Return [x, y] of the center of cell containing provided text 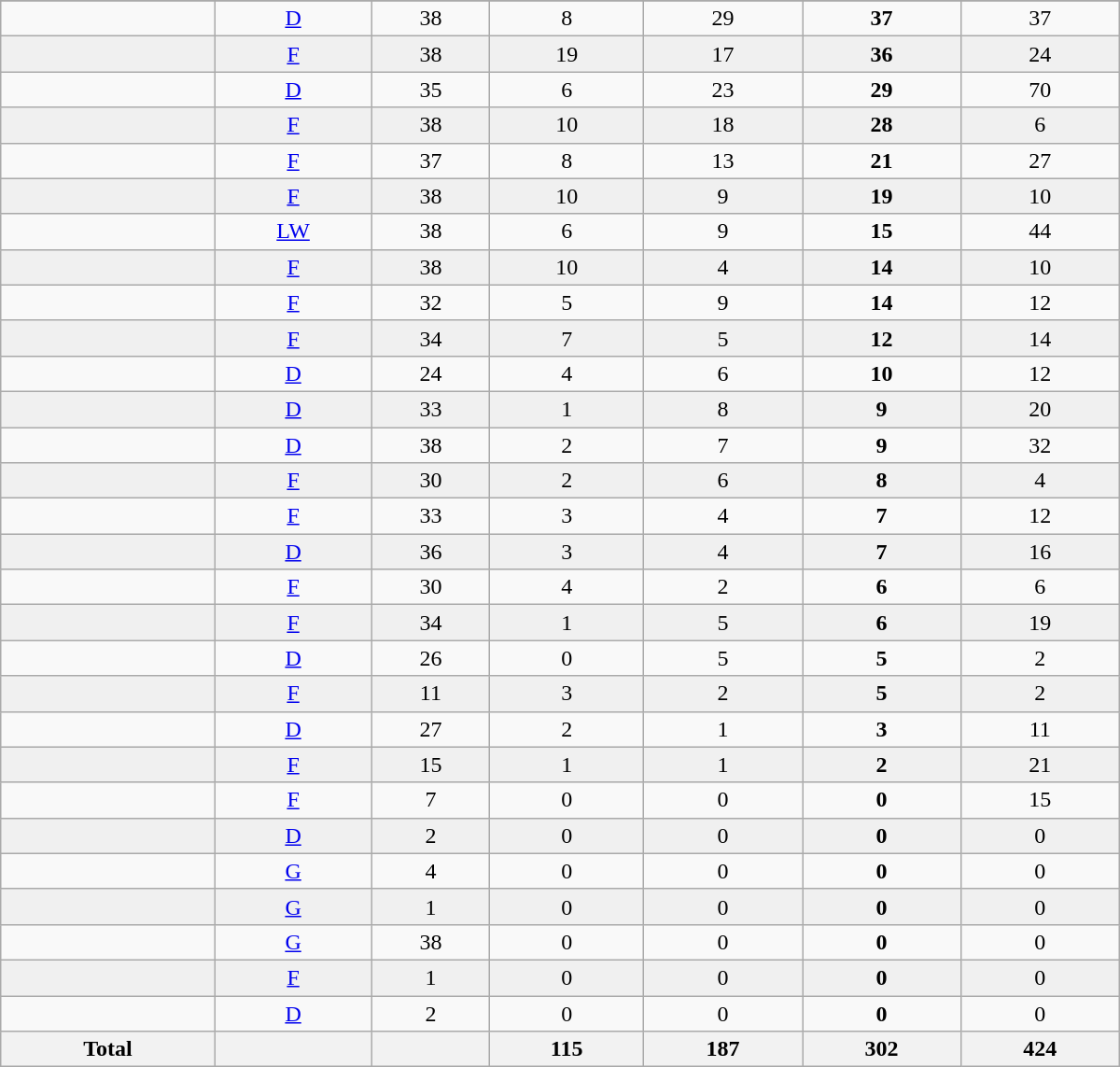
115 [567, 1049]
20 [1040, 409]
13 [723, 161]
28 [882, 125]
187 [723, 1049]
70 [1040, 90]
44 [1040, 232]
424 [1040, 1049]
Total [108, 1049]
26 [431, 658]
18 [723, 125]
35 [431, 90]
17 [723, 54]
302 [882, 1049]
16 [1040, 552]
23 [723, 90]
LW [293, 232]
